Extract the [x, y] coordinate from the center of the cell holding the provided text.  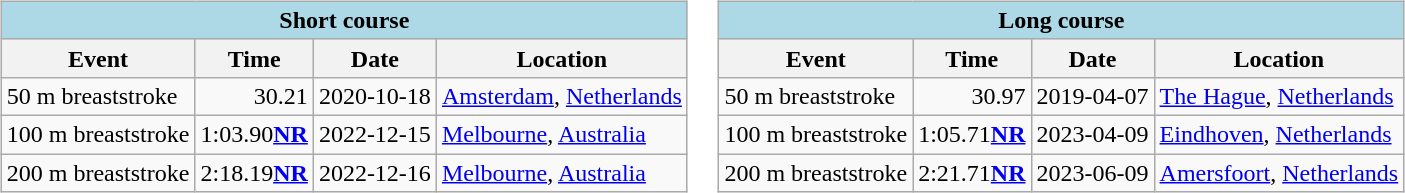
2019-04-07 [1092, 96]
2023-04-09 [1092, 134]
Long course [1062, 20]
2022-12-16 [374, 173]
30.97 [972, 96]
30.21 [254, 96]
2020-10-18 [374, 96]
2023-06-09 [1092, 173]
1:05.71NR [972, 134]
2:18.19NR [254, 173]
Short course [344, 20]
Eindhoven, Netherlands [1279, 134]
Amsterdam, Netherlands [562, 96]
Amersfoort, Netherlands [1279, 173]
1:03.90NR [254, 134]
2022-12-15 [374, 134]
The Hague, Netherlands [1279, 96]
2:21.71NR [972, 173]
